For the text-containing cell, return its midpoint in [X, Y] coordinate format. 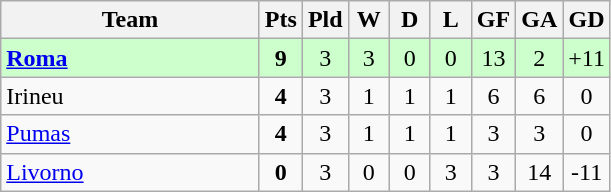
Pumas [130, 134]
+11 [587, 58]
GF [493, 20]
-11 [587, 172]
2 [540, 58]
Team [130, 20]
W [368, 20]
9 [280, 58]
Roma [130, 58]
14 [540, 172]
L [450, 20]
Livorno [130, 172]
13 [493, 58]
Pts [280, 20]
GD [587, 20]
Irineu [130, 96]
GA [540, 20]
D [410, 20]
Pld [325, 20]
